Capture the cell that displays the provided text and extract its (X, Y) central coordinate. 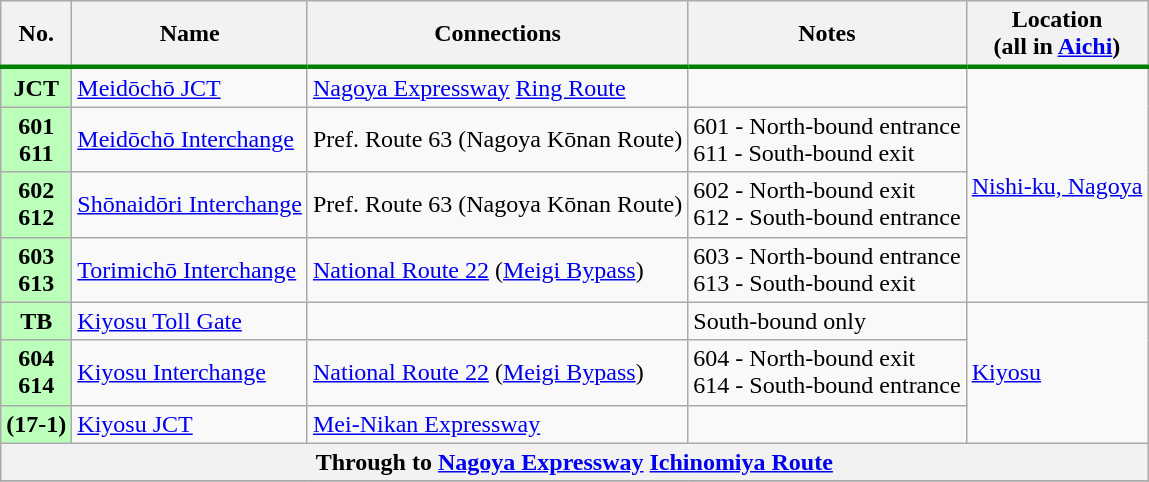
Location(all in Aichi) (1057, 34)
602612 (36, 204)
604 - North-bound exit614 - South-bound entrance (827, 372)
601 - North-bound entrance611 - South-bound exit (827, 140)
No. (36, 34)
602 - North-bound exit612 - South-bound entrance (827, 204)
JCT (36, 87)
Mei-Nikan Expressway (497, 424)
603613 (36, 270)
604614 (36, 372)
Torimichō Interchange (190, 270)
Meidōchō Interchange (190, 140)
Kiyosu (1057, 372)
Meidōchō JCT (190, 87)
South-bound only (827, 321)
603 - North-bound entrance613 - South-bound exit (827, 270)
Through to Nagoya Expressway Ichinomiya Route (574, 462)
(17-1) (36, 424)
Connections (497, 34)
Shōnaidōri Interchange (190, 204)
Kiyosu JCT (190, 424)
Kiyosu Toll Gate (190, 321)
Name (190, 34)
601611 (36, 140)
TB (36, 321)
Notes (827, 34)
Nagoya Expressway Ring Route (497, 87)
Kiyosu Interchange (190, 372)
Nishi-ku, Nagoya (1057, 184)
